Determine the (X, Y) coordinate at the center of the cell enclosing the given text.  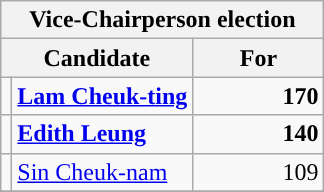
170 (258, 96)
Lam Cheuk-ting (102, 96)
Edith Leung (102, 134)
140 (258, 134)
Candidate (97, 58)
109 (258, 172)
Vice-Chairperson election (162, 20)
For (258, 58)
Sin Cheuk-nam (102, 172)
